Find where the given text appears and provide that cell's center as [x, y] coordinate. 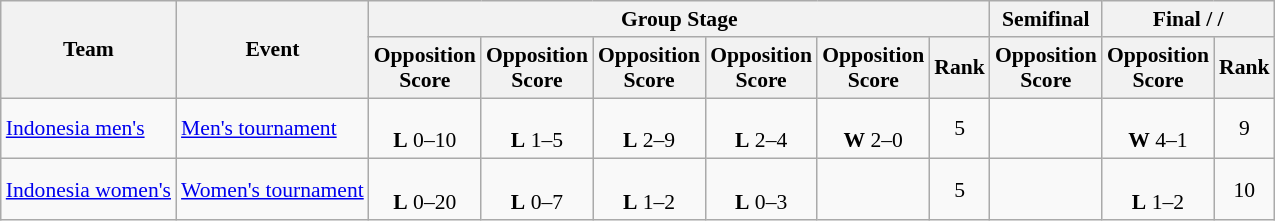
W 4–1 [1158, 128]
L 0–20 [425, 190]
Semifinal [1046, 19]
Event [272, 50]
L 0–10 [425, 128]
Women's tournament [272, 190]
Indonesia men's [88, 128]
L 0–7 [537, 190]
Final / / [1188, 19]
W 2–0 [873, 128]
Indonesia women's [88, 190]
L 2–4 [761, 128]
Men's tournament [272, 128]
L 0–3 [761, 190]
10 [1244, 190]
Group Stage [680, 19]
9 [1244, 128]
Team [88, 50]
L 1–5 [537, 128]
L 2–9 [649, 128]
